For the text-containing cell, return its midpoint in [X, Y] coordinate format. 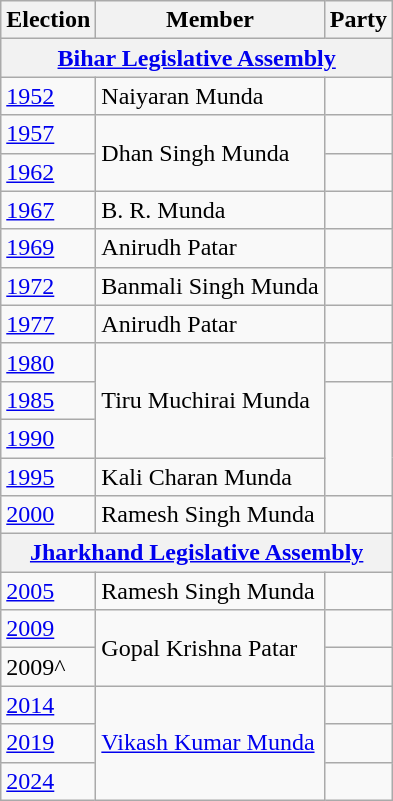
1969 [48, 248]
2019 [48, 743]
2009^ [48, 667]
Dhan Singh Munda [210, 153]
2005 [48, 591]
1952 [48, 96]
1980 [48, 362]
B. R. Munda [210, 210]
Bihar Legislative Assembly [197, 58]
Jharkhand Legislative Assembly [197, 553]
1995 [48, 477]
2009 [48, 629]
2000 [48, 515]
1962 [48, 172]
1972 [48, 286]
Vikash Kumar Munda [210, 743]
2024 [48, 781]
Gopal Krishna Patar [210, 648]
Banmali Singh Munda [210, 286]
1985 [48, 400]
Tiru Muchirai Munda [210, 400]
2014 [48, 705]
Kali Charan Munda [210, 477]
Member [210, 20]
1977 [48, 324]
Election [48, 20]
1967 [48, 210]
1990 [48, 438]
1957 [48, 134]
Naiyaran Munda [210, 96]
Party [358, 20]
